Return the (x, y) coordinate for the center point of the cell that contains the specified text.  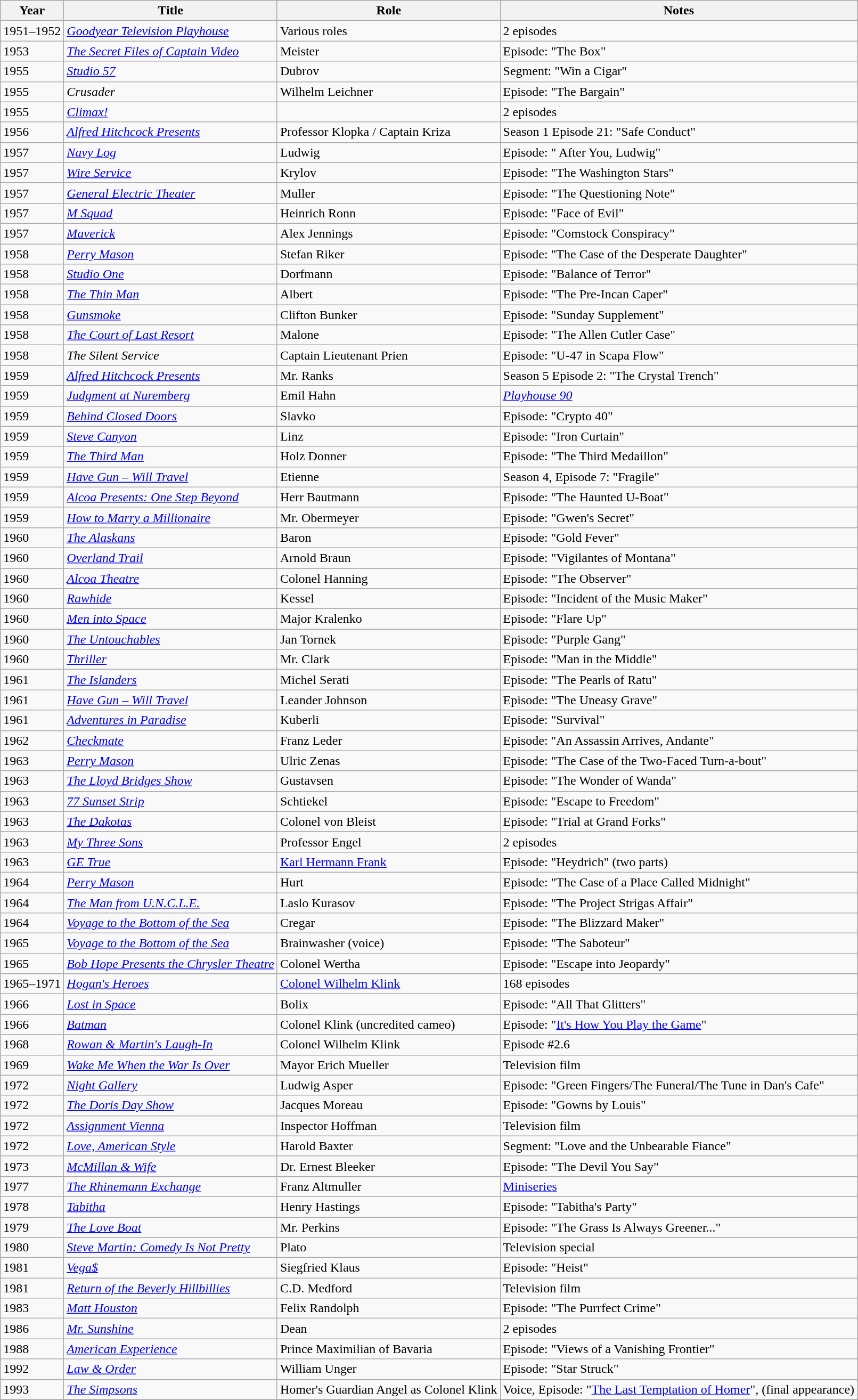
1983 (32, 1308)
Lost in Space (170, 1004)
Mr. Clark (389, 660)
The Untouchables (170, 639)
1968 (32, 1045)
Episode: "The Project Strigas Affair" (679, 903)
Mr. Ranks (389, 376)
Krylov (389, 173)
Prince Maximilian of Bavaria (389, 1349)
Meister (389, 51)
Love, American Style (170, 1146)
Episode: "Sunday Supplement" (679, 315)
McMillan & Wife (170, 1166)
Bob Hope Presents the Chrysler Theatre (170, 964)
The Secret Files of Captain Video (170, 51)
Episode: "The Pearls of Ratu" (679, 680)
Matt Houston (170, 1308)
Brainwasher (voice) (389, 943)
Role (389, 11)
Dorfmann (389, 274)
Climax! (170, 112)
Malone (389, 335)
Episode: "The Case of the Desperate Daughter" (679, 254)
Homer's Guardian Angel as Colonel Klink (389, 1389)
Bolix (389, 1004)
Batman (170, 1024)
Herr Bautmann (389, 497)
168 episodes (679, 984)
Jan Tornek (389, 639)
1986 (32, 1329)
77 Sunset Strip (170, 801)
Captain Lieutenant Prien (389, 355)
1992 (32, 1369)
Episode: "Incident of the Music Maker" (679, 599)
Emil Hahn (389, 396)
Felix Randolph (389, 1308)
Playhouse 90 (679, 396)
Episode: "An Assassin Arrives, Andante" (679, 740)
Episode: "The Box" (679, 51)
General Electric Theater (170, 193)
1962 (32, 740)
Episode: "Star Struck" (679, 1369)
Siegfried Klaus (389, 1268)
Episode: "The Third Medaillon" (679, 457)
Hogan's Heroes (170, 984)
Alcoa Theatre (170, 578)
Dean (389, 1329)
Mr. Perkins (389, 1227)
Various roles (389, 31)
Rawhide (170, 599)
C.D. Medford (389, 1288)
Plato (389, 1248)
Law & Order (170, 1369)
The Simpsons (170, 1389)
Title (170, 11)
Colonel Hanning (389, 578)
Segment: "Love and the Unbearable Fiance" (679, 1146)
Laslo Kurasov (389, 903)
Ludwig Asper (389, 1085)
Franz Altmuller (389, 1186)
Episode: "Iron Curtain" (679, 436)
The Lloyd Bridges Show (170, 781)
The Third Man (170, 457)
1980 (32, 1248)
Tabitha (170, 1207)
The Rhinemann Exchange (170, 1186)
Alex Jennings (389, 233)
Mr. Obermeyer (389, 517)
1956 (32, 132)
Episode: "The Allen Cutler Case" (679, 335)
Hurt (389, 882)
Miniseries (679, 1186)
The Islanders (170, 680)
Episode: "Heist" (679, 1268)
The Thin Man (170, 295)
Episode: "The Purrfect Crime" (679, 1308)
Schtiekel (389, 801)
Dr. Ernest Bleeker (389, 1166)
1953 (32, 51)
Episode: "Green Fingers/The Funeral/The Tune in Dan's Cafe" (679, 1085)
Episode: "Gowns by Louis" (679, 1105)
Episode: "U-47 in Scapa Flow" (679, 355)
Checkmate (170, 740)
Professor Klopka / Captain Kriza (389, 132)
Albert (389, 295)
Henry Hastings (389, 1207)
Episode: "The Haunted U-Boat" (679, 497)
Year (32, 11)
The Alaskans (170, 538)
Season 1 Episode 21: "Safe Conduct" (679, 132)
Franz Leder (389, 740)
Gunsmoke (170, 315)
Episode: "Face of Evil" (679, 213)
1978 (32, 1207)
Episode: "The Uneasy Grave" (679, 700)
Arnold Braun (389, 558)
Episode: "Escape to Freedom" (679, 801)
Episode: "The Case of the Two-Faced Turn-a-bout" (679, 761)
The Man from U.N.C.L.E. (170, 903)
Colonel von Bleist (389, 821)
1988 (32, 1349)
Season 5 Episode 2: "The Crystal Trench" (679, 376)
M Squad (170, 213)
Rowan & Martin's Laugh-In (170, 1045)
Episode: "Man in the Middle" (679, 660)
Night Gallery (170, 1085)
Judgment at Nuremberg (170, 396)
Maverick (170, 233)
Episode: "The Wonder of Wanda" (679, 781)
How to Marry a Millionaire (170, 517)
Men into Space (170, 619)
Colonel Wertha (389, 964)
Cregar (389, 923)
Thriller (170, 660)
Kessel (389, 599)
Episode: "Comstock Conspiracy" (679, 233)
Season 4, Episode 7: "Fragile" (679, 477)
1979 (32, 1227)
William Unger (389, 1369)
Adventures in Paradise (170, 720)
Studio 57 (170, 71)
Segment: "Win a Cigar" (679, 71)
Episode: "The Questioning Note" (679, 193)
Leander Johnson (389, 700)
Episode: "The Blizzard Maker" (679, 923)
The Love Boat (170, 1227)
Episode: "Gwen's Secret" (679, 517)
Etienne (389, 477)
Episode: "Balance of Terror" (679, 274)
1977 (32, 1186)
Goodyear Television Playhouse (170, 31)
1969 (32, 1065)
My Three Sons (170, 842)
The Court of Last Resort (170, 335)
Muller (389, 193)
Notes (679, 11)
Episode: "Heydrich" (two parts) (679, 862)
Baron (389, 538)
Episode: "The Bargain" (679, 92)
Michel Serati (389, 680)
Crusader (170, 92)
Wire Service (170, 173)
Episode: "Escape into Jeopardy" (679, 964)
1965–1971 (32, 984)
GE True (170, 862)
Episode: "The Observer" (679, 578)
Jacques Moreau (389, 1105)
The Silent Service (170, 355)
Episode: "The Devil You Say" (679, 1166)
Episode: "Vigilantes of Montana" (679, 558)
Holz Donner (389, 457)
Mayor Erich Mueller (389, 1065)
Episode: "The Pre-Incan Caper" (679, 295)
Ludwig (389, 152)
Episode: "Views of a Vanishing Frontier" (679, 1349)
The Doris Day Show (170, 1105)
Return of the Beverly Hillbillies (170, 1288)
Alcoa Presents: One Step Beyond (170, 497)
Studio One (170, 274)
Television special (679, 1248)
Stefan Riker (389, 254)
Episode: "Survival" (679, 720)
Vega$ (170, 1268)
1951–1952 (32, 31)
Overland Trail (170, 558)
Steve Canyon (170, 436)
Mr. Sunshine (170, 1329)
American Experience (170, 1349)
Linz (389, 436)
Wake Me When the War Is Over (170, 1065)
Professor Engel (389, 842)
Episode: "Trial at Grand Forks" (679, 821)
Voice, Episode: "The Last Temptation of Homer", (final appearance) (679, 1389)
Episode: "The Case of a Place Called Midnight" (679, 882)
Episode: "The Washington Stars" (679, 173)
Dubrov (389, 71)
Wilhelm Leichner (389, 92)
Episode: "Tabitha's Party" (679, 1207)
Episode: "The Saboteur" (679, 943)
Slavko (389, 416)
The Dakotas (170, 821)
Episode: "The Grass Is Always Greener..." (679, 1227)
Episode: "Gold Fever" (679, 538)
Clifton Bunker (389, 315)
Colonel Klink (uncredited cameo) (389, 1024)
Harold Baxter (389, 1146)
Steve Martin: Comedy Is Not Pretty (170, 1248)
Episode: "All That Glitters" (679, 1004)
Gustavsen (389, 781)
Episode: "Crypto 40" (679, 416)
Behind Closed Doors (170, 416)
Episode: "Flare Up" (679, 619)
Assignment Vienna (170, 1126)
Ulric Zenas (389, 761)
Inspector Hoffman (389, 1126)
Episode: "Purple Gang" (679, 639)
Navy Log (170, 152)
Episode: "It's How You Play the Game" (679, 1024)
Major Kralenko (389, 619)
1973 (32, 1166)
Kuberli (389, 720)
Episode #2.6 (679, 1045)
1993 (32, 1389)
Heinrich Ronn (389, 213)
Karl Hermann Frank (389, 862)
Episode: " After You, Ludwig" (679, 152)
